Determine the [X, Y] coordinate at the center of the cell enclosing the given text.  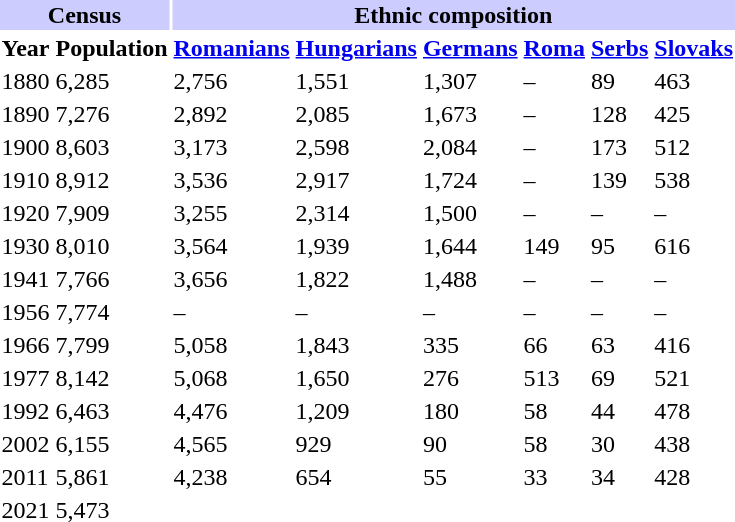
55 [470, 477]
3,564 [232, 246]
1880 [26, 81]
1977 [26, 378]
7,276 [112, 114]
335 [470, 345]
2,598 [356, 147]
1,500 [470, 213]
5,861 [112, 477]
Romanians [232, 48]
69 [619, 378]
513 [554, 378]
512 [694, 147]
7,909 [112, 213]
30 [619, 444]
1910 [26, 180]
1,209 [356, 411]
Population [112, 48]
5,058 [232, 345]
1930 [26, 246]
3,255 [232, 213]
90 [470, 444]
Ethnic composition [453, 15]
1941 [26, 279]
95 [619, 246]
1,650 [356, 378]
2,085 [356, 114]
1,939 [356, 246]
425 [694, 114]
538 [694, 180]
180 [470, 411]
1,644 [470, 246]
4,238 [232, 477]
3,656 [232, 279]
1,551 [356, 81]
34 [619, 477]
7,766 [112, 279]
1,307 [470, 81]
616 [694, 246]
2,892 [232, 114]
8,010 [112, 246]
8,603 [112, 147]
2011 [26, 477]
4,565 [232, 444]
438 [694, 444]
6,285 [112, 81]
5,068 [232, 378]
Year [26, 48]
1920 [26, 213]
1900 [26, 147]
66 [554, 345]
2,756 [232, 81]
6,463 [112, 411]
2,314 [356, 213]
1,843 [356, 345]
63 [619, 345]
89 [619, 81]
3,173 [232, 147]
128 [619, 114]
Census [84, 15]
1956 [26, 312]
6,155 [112, 444]
2,917 [356, 180]
1890 [26, 114]
173 [619, 147]
Slovaks [694, 48]
654 [356, 477]
Serbs [619, 48]
4,476 [232, 411]
33 [554, 477]
463 [694, 81]
Roma [554, 48]
1,673 [470, 114]
521 [694, 378]
7,799 [112, 345]
1966 [26, 345]
Germans [470, 48]
8,912 [112, 180]
416 [694, 345]
276 [470, 378]
478 [694, 411]
Hungarians [356, 48]
1,724 [470, 180]
2,084 [470, 147]
2002 [26, 444]
929 [356, 444]
44 [619, 411]
1,488 [470, 279]
7,774 [112, 312]
8,142 [112, 378]
1,822 [356, 279]
1992 [26, 411]
149 [554, 246]
139 [619, 180]
428 [694, 477]
3,536 [232, 180]
